Return the [X, Y] coordinate for the center point of the cell that contains the specified text.  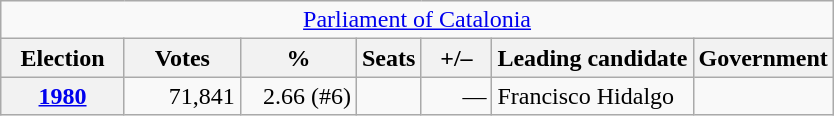
— [456, 96]
Government [763, 58]
+/– [456, 58]
71,841 [182, 96]
Francisco Hidalgo [592, 96]
Seats [388, 58]
Votes [182, 58]
% [298, 58]
1980 [63, 96]
Election [63, 58]
2.66 (#6) [298, 96]
Leading candidate [592, 58]
Parliament of Catalonia [418, 20]
